Provide the [x, y] coordinate of the cell's center where the given text is located.  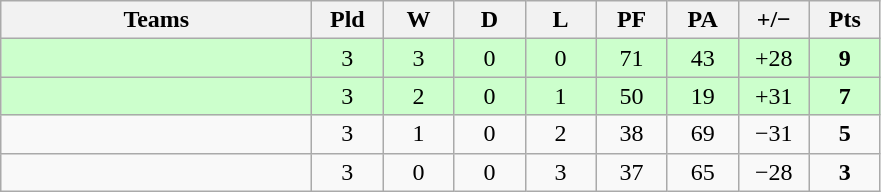
L [560, 20]
5 [844, 134]
PA [702, 20]
−31 [774, 134]
38 [632, 134]
71 [632, 58]
43 [702, 58]
+31 [774, 96]
65 [702, 172]
19 [702, 96]
50 [632, 96]
69 [702, 134]
W [418, 20]
9 [844, 58]
D [490, 20]
PF [632, 20]
+/− [774, 20]
−28 [774, 172]
37 [632, 172]
7 [844, 96]
Pts [844, 20]
+28 [774, 58]
Teams [156, 20]
Pld [348, 20]
